Locate the cell with the specified text and output its (X, Y) center coordinate. 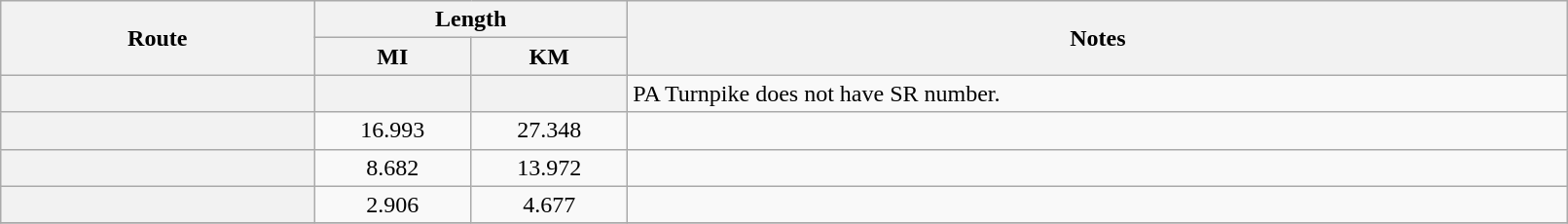
4.677 (549, 205)
8.682 (393, 168)
Notes (1098, 38)
Route (158, 38)
PA Turnpike does not have SR number. (1098, 93)
Length (471, 19)
2.906 (393, 205)
16.993 (393, 131)
MI (393, 56)
13.972 (549, 168)
27.348 (549, 131)
KM (549, 56)
